Identify which cell holds the provided text, then report its [X, Y] central coordinate. 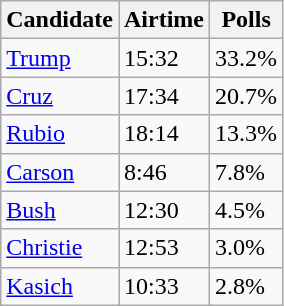
Candidate [60, 20]
Rubio [60, 134]
18:14 [164, 134]
4.5% [246, 210]
33.2% [246, 58]
Polls [246, 20]
Cruz [60, 96]
12:30 [164, 210]
12:53 [164, 248]
15:32 [164, 58]
Bush [60, 210]
13.3% [246, 134]
17:34 [164, 96]
7.8% [246, 172]
Carson [60, 172]
8:46 [164, 172]
Trump [60, 58]
Airtime [164, 20]
2.8% [246, 286]
3.0% [246, 248]
10:33 [164, 286]
Kasich [60, 286]
Christie [60, 248]
20.7% [246, 96]
